Return [x, y] of the center of cell containing provided text 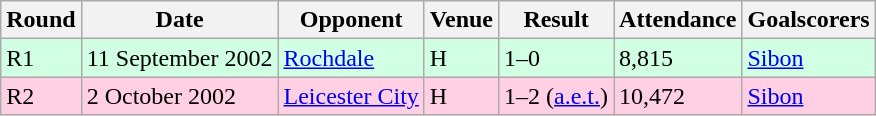
Opponent [351, 20]
8,815 [678, 58]
R2 [41, 96]
R1 [41, 58]
Goalscorers [808, 20]
1–0 [556, 58]
Attendance [678, 20]
11 September 2002 [180, 58]
Leicester City [351, 96]
10,472 [678, 96]
1–2 (a.e.t.) [556, 96]
2 October 2002 [180, 96]
Venue [461, 20]
Date [180, 20]
Round [41, 20]
Rochdale [351, 58]
Result [556, 20]
